Pinpoint the cell where the given text exists, returning its [x, y] midpoint coordinate. 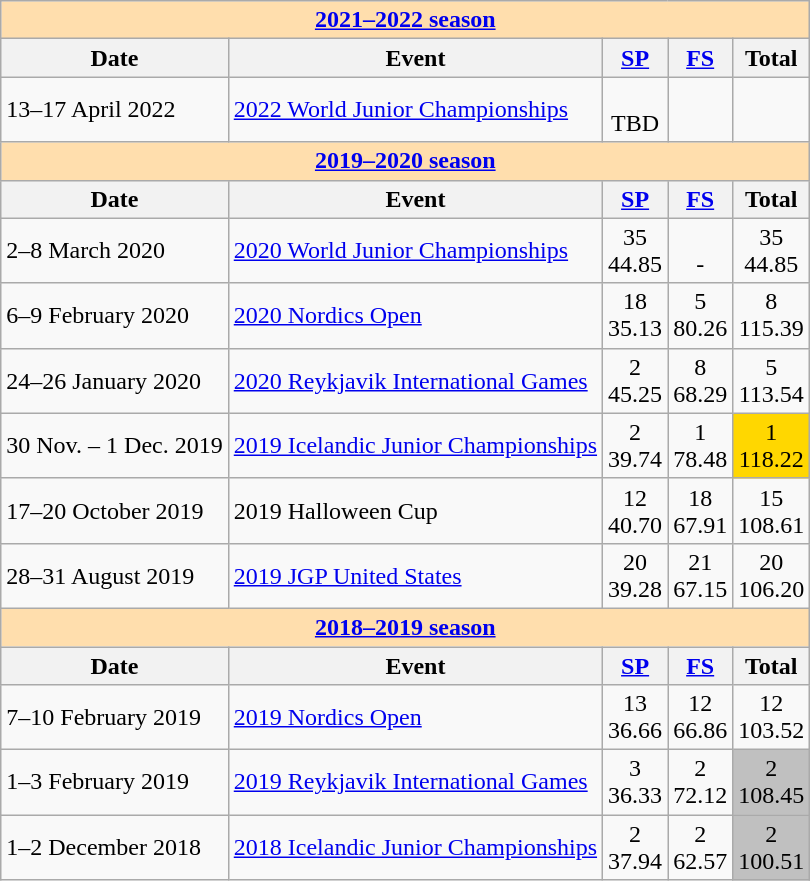
28–31 August 2019 [114, 576]
12 40.70 [636, 510]
2019 Icelandic Junior Championships [415, 446]
13–17 April 2022 [114, 110]
2 62.57 [700, 848]
15 108.61 [772, 510]
2021–2022 season [406, 20]
- [700, 250]
1–3 February 2019 [114, 782]
2019 JGP United States [415, 576]
18 67.91 [700, 510]
30 Nov. – 1 Dec. 2019 [114, 446]
20 106.20 [772, 576]
8 68.29 [700, 380]
2022 World Junior Championships [415, 110]
8 115.39 [772, 316]
2019–2020 season [406, 161]
1 78.48 [700, 446]
2–8 March 2020 [114, 250]
2019 Nordics Open [415, 718]
3 36.33 [636, 782]
18 35.13 [636, 316]
2020 Reykjavik International Games [415, 380]
12 66.86 [700, 718]
TBD [636, 110]
2019 Halloween Cup [415, 510]
2 45.25 [636, 380]
2020 World Junior Championships [415, 250]
5 113.54 [772, 380]
2019 Reykjavik International Games [415, 782]
2 108.45 [772, 782]
6–9 February 2020 [114, 316]
2 37.94 [636, 848]
1–2 December 2018 [114, 848]
24–26 January 2020 [114, 380]
2018 Icelandic Junior Championships [415, 848]
2 72.12 [700, 782]
1 118.22 [772, 446]
12 103.52 [772, 718]
7–10 February 2019 [114, 718]
21 67.15 [700, 576]
20 39.28 [636, 576]
2018–2019 season [406, 627]
2020 Nordics Open [415, 316]
5 80.26 [700, 316]
2 39.74 [636, 446]
13 36.66 [636, 718]
17–20 October 2019 [114, 510]
2 100.51 [772, 848]
